Return the [x, y] coordinate for the center point of the cell that contains the specified text.  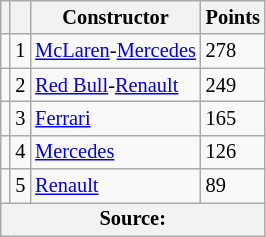
278 [233, 51]
Ferrari [115, 118]
126 [233, 152]
Red Bull-Renault [115, 85]
249 [233, 85]
3 [20, 118]
McLaren-Mercedes [115, 51]
2 [20, 85]
Mercedes [115, 152]
Source: [133, 219]
89 [233, 186]
Renault [115, 186]
5 [20, 186]
165 [233, 118]
Points [233, 17]
4 [20, 152]
1 [20, 51]
Constructor [115, 17]
